Find where the given text appears and provide that cell's center as (X, Y) coordinate. 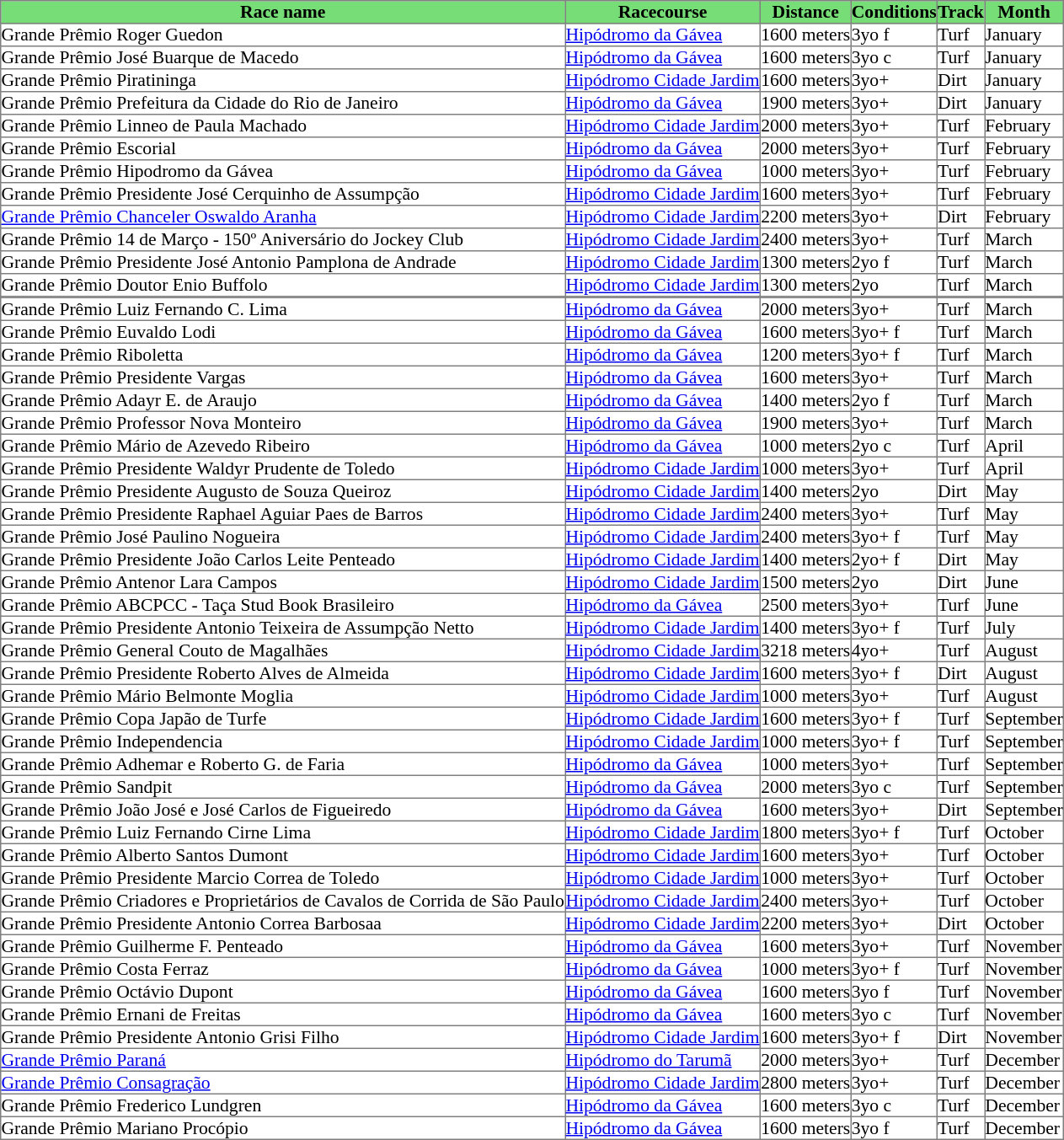
Grande Prêmio Presidente Marcio Correa de Toledo (283, 878)
Grande Prêmio Professor Nova Monteiro (283, 423)
1500 meters (805, 581)
2500 meters (805, 605)
1200 meters (805, 354)
Grande Prêmio José Paulino Nogueira (283, 536)
Grande Prêmio Mário de Azevedo Ribeiro (283, 445)
Grande Prêmio Luiz Fernando C. Lima (283, 308)
Grande Prêmio Adayr E. de Araujo (283, 399)
Grande Prêmio 14 de Março - 150º Aniversário do Jockey Club (283, 239)
Grande Prêmio Alberto Santos Dumont (283, 854)
Grande Prêmio Piratininga (283, 81)
Grande Prêmio Riboletta (283, 354)
Grande Prêmio Presidente Roberto Alves de Almeida (283, 672)
Grande Prêmio Adhemar e Roberto G. de Faria (283, 763)
Grande Prêmio Octávio Dupont (283, 991)
Grande Prêmio Presidente Raphael Aguiar Paes de Barros (283, 514)
Grande Prêmio Euvaldo Lodi (283, 332)
Race name (283, 12)
Grande Prêmio Guilherme F. Penteado (283, 945)
Month (1024, 12)
Grande Prêmio Prefeitura da Cidade do Rio de Janeiro (283, 103)
2800 meters (805, 1082)
Grande Prêmio Presidente Augusto de Souza Queiroz (283, 490)
Grande Prêmio Presidente Vargas (283, 377)
Grande Prêmio Costa Ferraz (283, 969)
Grande Prêmio Escorial (283, 148)
Grande Prêmio Criadores e Proprietários de Cavalos de Corrida de São Paulo (283, 900)
Grande Prêmio Linneo de Paula Machado (283, 126)
Grande Prêmio Presidente Antonio Grisi Filho (283, 1036)
Grande Prêmio Luiz Fernando Cirne Lima (283, 832)
Grande Prêmio Mariano Procópio (283, 1127)
Grande Prêmio Presidente Antonio Teixeira de Assumpção Netto (283, 627)
Grande Prêmio Consagração (283, 1082)
Grande Prêmio Sandpit (283, 787)
Conditions (894, 12)
Track (960, 12)
Grande Prêmio Frederico Lundgren (283, 1105)
Grande Prêmio Roger Guedon (283, 35)
Grande Prêmio José Buarque de Macedo (283, 57)
July (1024, 627)
Grande Prêmio Presidente José Cerquinho de Assumpção (283, 194)
Grande Prêmio Presidente Antonio Correa Barbosaa (283, 923)
2yo+ f (894, 559)
3218 meters (805, 650)
1800 meters (805, 832)
4yo+ (894, 650)
Grande Prêmio Doutor Enio Buffolo (283, 285)
Grande Prêmio Hipodromo da Gávea (283, 172)
Grande Prêmio Presidente José Antonio Pamplona de Andrade (283, 263)
Grande Prêmio Presidente Waldyr Prudente de Toledo (283, 468)
Racecourse (663, 12)
Grande Prêmio Mário Belmonte Moglia (283, 696)
Distance (805, 12)
Grande Prêmio Chanceler Oswaldo Aranha (283, 217)
Grande Prêmio Paraná (283, 1060)
Grande Prêmio General Couto de Magalhães (283, 650)
Hipódromo do Tarumã (663, 1060)
Grande Prêmio Presidente João Carlos Leite Penteado (283, 559)
2yo c (894, 445)
Grande Prêmio Ernani de Freitas (283, 1014)
Grande Prêmio Copa Japão de Turfe (283, 718)
Grande Prêmio ABCPCC - Taça Stud Book Brasileiro (283, 605)
Grande Prêmio João José e José Carlos de Figueiredo (283, 809)
Grande Prêmio Independencia (283, 741)
Grande Prêmio Antenor Lara Campos (283, 581)
